Pinpoint the cell where the given text exists, returning its [x, y] midpoint coordinate. 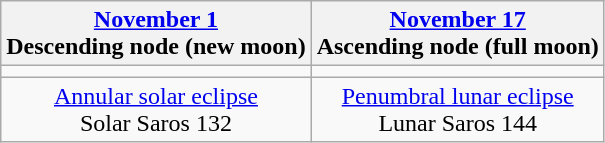
November 1Descending node (new moon) [156, 34]
Annular solar eclipseSolar Saros 132 [156, 110]
November 17Ascending node (full moon) [458, 34]
Penumbral lunar eclipseLunar Saros 144 [458, 110]
